Determine the (X, Y) coordinate at the center of the cell enclosing the given text.  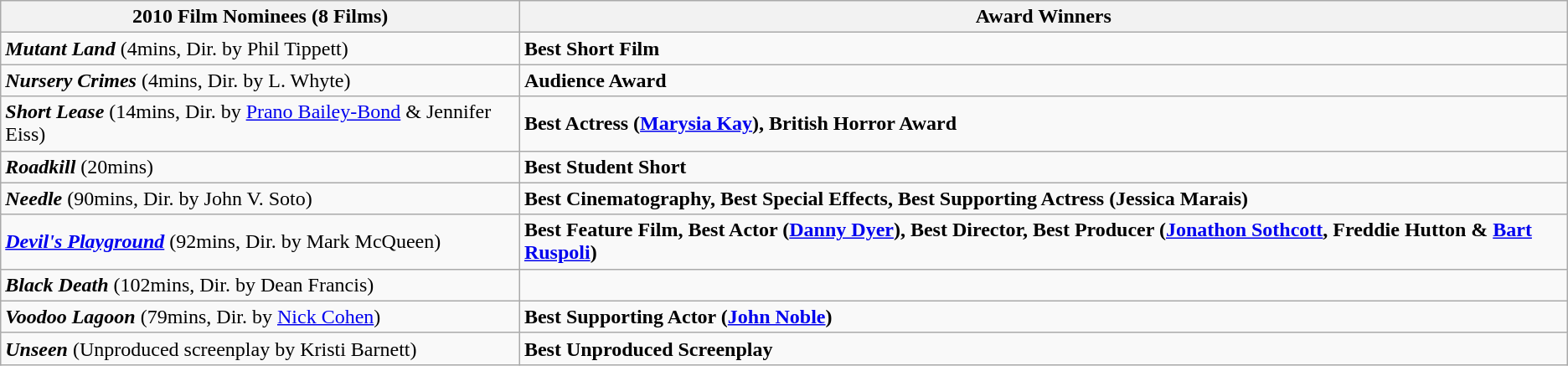
Roadkill (20mins) (260, 167)
Voodoo Lagoon (79mins, Dir. by Nick Cohen) (260, 317)
Unseen (Unproduced screenplay by Kristi Barnett) (260, 348)
Needle (90mins, Dir. by John V. Soto) (260, 198)
Mutant Land (4mins, Dir. by Phil Tippett) (260, 49)
Best Short Film (1044, 49)
Best Supporting Actor (John Noble) (1044, 317)
Best Feature Film, Best Actor (Danny Dyer), Best Director, Best Producer (Jonathon Sothcott, Freddie Hutton & Bart Ruspoli) (1044, 241)
Best Student Short (1044, 167)
Nursery Crimes (4mins, Dir. by L. Whyte) (260, 80)
2010 Film Nominees (8 Films) (260, 17)
Black Death (102mins, Dir. by Dean Francis) (260, 285)
Short Lease (14mins, Dir. by Prano Bailey-Bond & Jennifer Eiss) (260, 124)
Audience Award (1044, 80)
Award Winners (1044, 17)
Best Unproduced Screenplay (1044, 348)
Devil's Playground (92mins, Dir. by Mark McQueen) (260, 241)
Best Actress (Marysia Kay), British Horror Award (1044, 124)
Best Cinematography, Best Special Effects, Best Supporting Actress (Jessica Marais) (1044, 198)
